Find where the given text appears and provide that cell's center as (x, y) coordinate. 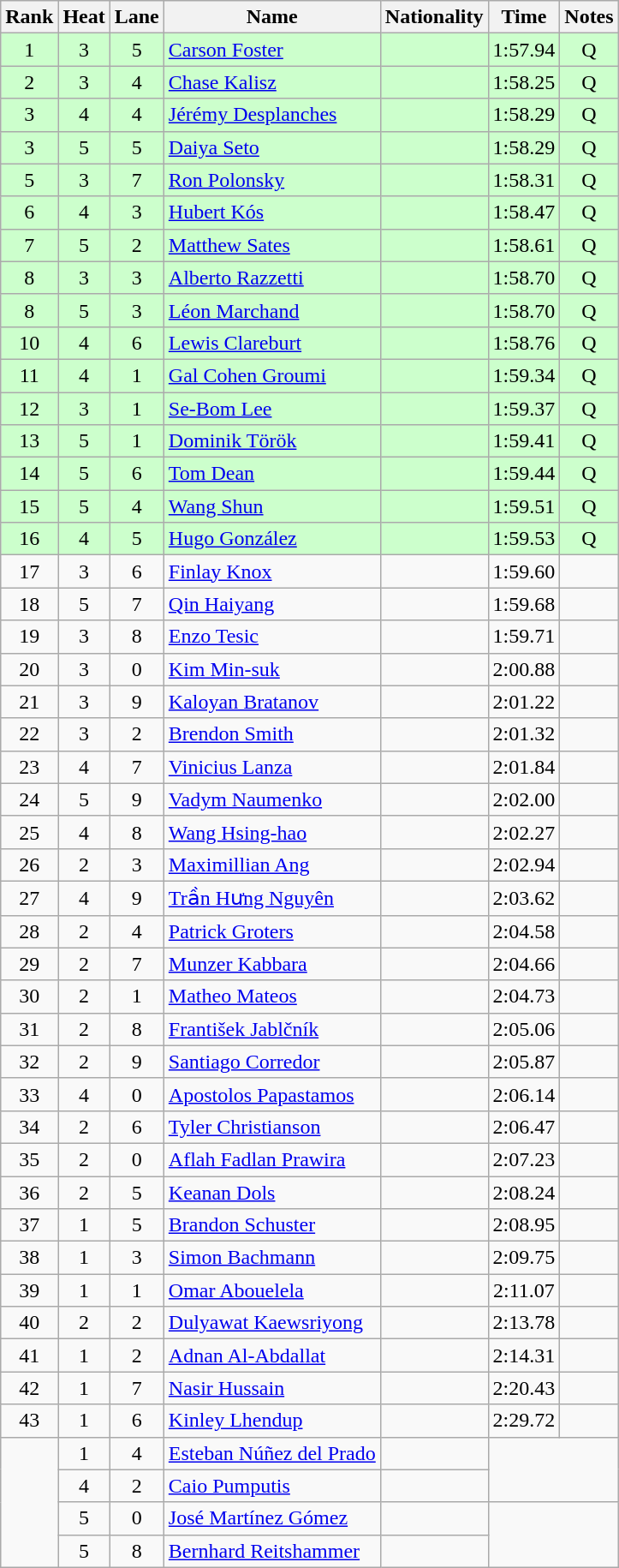
1:57.94 (524, 50)
34 (29, 1127)
23 (29, 767)
1:58.47 (524, 212)
2:05.87 (524, 1062)
Adnan Al-Abdallat (272, 1356)
2:20.43 (524, 1388)
1:58.61 (524, 245)
Trần Hưng Nguyên (272, 898)
Santiago Corredor (272, 1062)
30 (29, 996)
Bernhard Reitshammer (272, 1551)
Nasir Hussain (272, 1388)
2:11.07 (524, 1290)
Munzer Kabbara (272, 964)
Se-Bom Lee (272, 409)
Daiya Seto (272, 147)
2:01.32 (524, 734)
Gal Cohen Groumi (272, 375)
Wang Hsing-hao (272, 832)
Qin Haiyang (272, 604)
1:59.68 (524, 604)
Vadym Naumenko (272, 799)
28 (29, 931)
2:05.06 (524, 1029)
1:59.37 (524, 409)
Enzo Tesic (272, 637)
2:02.00 (524, 799)
21 (29, 702)
Simon Bachmann (272, 1258)
41 (29, 1356)
Ron Polonsky (272, 180)
Tom Dean (272, 474)
2:09.75 (524, 1258)
Hubert Kós (272, 212)
20 (29, 669)
42 (29, 1388)
1:59.71 (524, 637)
22 (29, 734)
2:03.62 (524, 898)
Kim Min-suk (272, 669)
Time (524, 17)
2:02.27 (524, 832)
2:01.22 (524, 702)
18 (29, 604)
František Jablčník (272, 1029)
2:14.31 (524, 1356)
33 (29, 1094)
Lane (137, 17)
1:59.51 (524, 506)
12 (29, 409)
Nationality (434, 17)
Keanan Dols (272, 1192)
1:59.60 (524, 572)
Matheo Mateos (272, 996)
1:59.34 (524, 375)
Kinley Lhendup (272, 1421)
15 (29, 506)
1:58.31 (524, 180)
2:01.84 (524, 767)
Brendon Smith (272, 734)
Tyler Christianson (272, 1127)
Hugo González (272, 539)
31 (29, 1029)
24 (29, 799)
11 (29, 375)
13 (29, 441)
Aflah Fadlan Prawira (272, 1159)
Caio Pumputis (272, 1486)
43 (29, 1421)
Dulyawat Kaewsriyong (272, 1323)
35 (29, 1159)
29 (29, 964)
Kaloyan Bratanov (272, 702)
Lewis Clareburt (272, 343)
26 (29, 865)
Brandon Schuster (272, 1225)
1:59.41 (524, 441)
25 (29, 832)
Carson Foster (272, 50)
Heat (84, 17)
Esteban Núñez del Prado (272, 1453)
Notes (589, 17)
2:08.95 (524, 1225)
32 (29, 1062)
Vinicius Lanza (272, 767)
José Martínez Gómez (272, 1518)
2:04.66 (524, 964)
19 (29, 637)
Dominik Török (272, 441)
1:59.53 (524, 539)
14 (29, 474)
2:06.47 (524, 1127)
Jérémy Desplanches (272, 115)
27 (29, 898)
1:58.25 (524, 82)
Maximillian Ang (272, 865)
2:06.14 (524, 1094)
2:29.72 (524, 1421)
Léon Marchand (272, 310)
Matthew Sates (272, 245)
Name (272, 17)
17 (29, 572)
Rank (29, 17)
36 (29, 1192)
1:59.44 (524, 474)
40 (29, 1323)
Apostolos Papastamos (272, 1094)
2:07.23 (524, 1159)
Omar Abouelela (272, 1290)
2:04.73 (524, 996)
2:13.78 (524, 1323)
Finlay Knox (272, 572)
Chase Kalisz (272, 82)
38 (29, 1258)
2:00.88 (524, 669)
Patrick Groters (272, 931)
16 (29, 539)
39 (29, 1290)
2:04.58 (524, 931)
Alberto Razzetti (272, 278)
2:08.24 (524, 1192)
10 (29, 343)
1:58.76 (524, 343)
Wang Shun (272, 506)
2:02.94 (524, 865)
37 (29, 1225)
